Output the (x, y) coordinate of the center of the cell containing the given text.  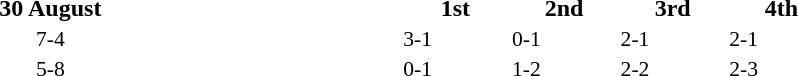
0-1 (564, 39)
2-1 (672, 39)
3-1 (456, 39)
